Output the (x, y) coordinate of the center of the cell containing the given text.  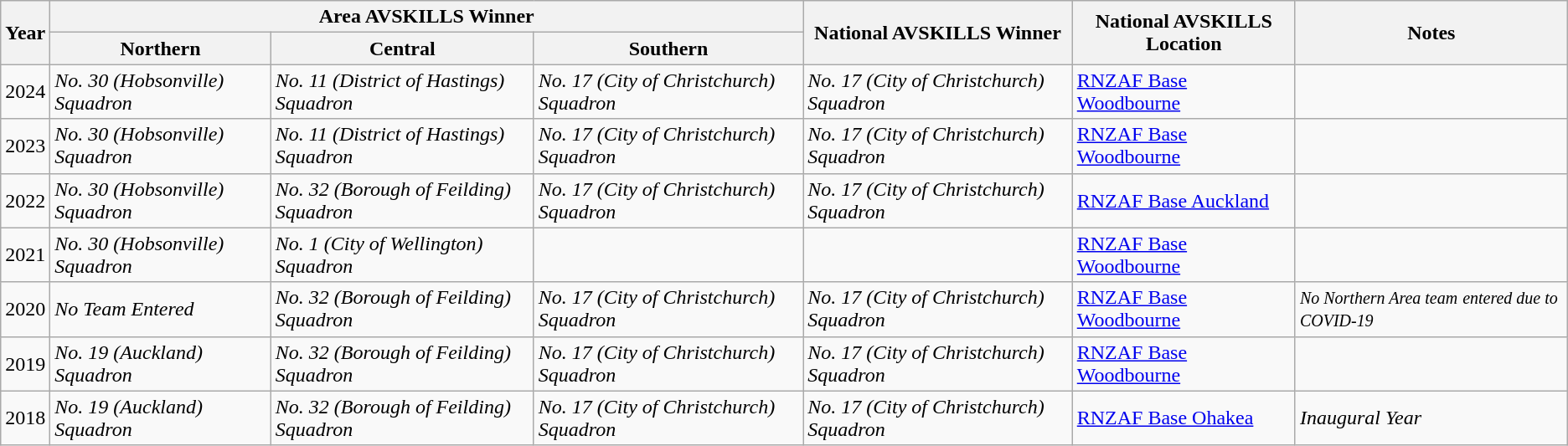
Northern (161, 49)
Inaugural Year (1431, 418)
No. 1 (City of Wellington) Squadron (402, 254)
RNZAF Base Ohakea (1184, 418)
No Team Entered (161, 310)
National AVSKILLS Location (1184, 33)
Central (402, 49)
Year (25, 33)
RNZAF Base Auckland (1184, 201)
Area AVSKILLS Winner (427, 17)
2019 (25, 363)
2018 (25, 418)
2023 (25, 146)
2020 (25, 310)
2024 (25, 92)
2021 (25, 254)
2022 (25, 201)
Notes (1431, 33)
National AVSKILLS Winner (938, 33)
Southern (668, 49)
No Northern Area team entered due to COVID-19 (1431, 310)
